Capture the cell that displays the provided text and extract its (x, y) central coordinate. 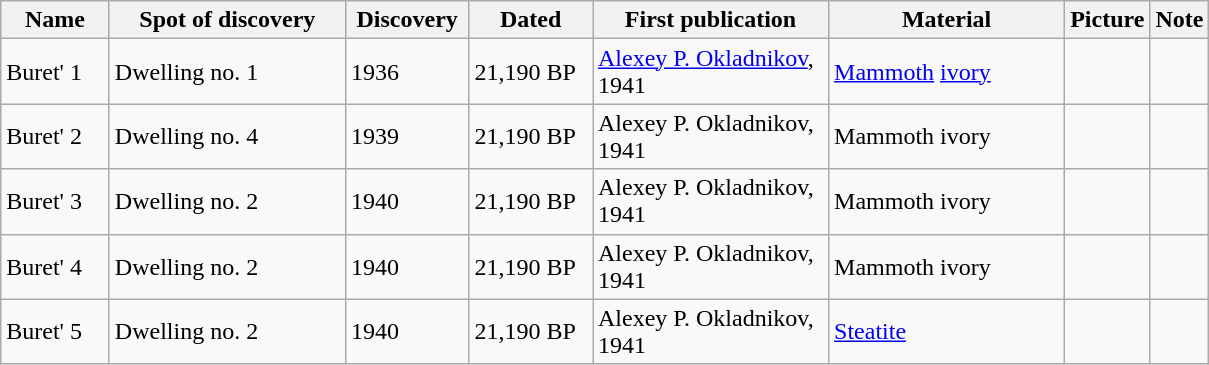
Dwelling no. 1 (227, 72)
Spot of discovery (227, 20)
Dwelling no. 4 (227, 136)
Buret' 5 (56, 332)
Buret' 1 (56, 72)
First publication (710, 20)
Name (56, 20)
Material (947, 20)
Note (1180, 20)
Buret' 3 (56, 202)
Steatite (947, 332)
Picture (1108, 20)
Discovery (407, 20)
Dated (531, 20)
1936 (407, 72)
Buret' 2 (56, 136)
Buret' 4 (56, 266)
1939 (407, 136)
